Locate the cell with the specified text and output its (X, Y) center coordinate. 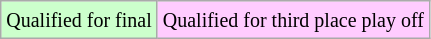
Qualified for final (80, 20)
Qualified for third place play off (293, 20)
